Capture the cell that displays the provided text and extract its (x, y) central coordinate. 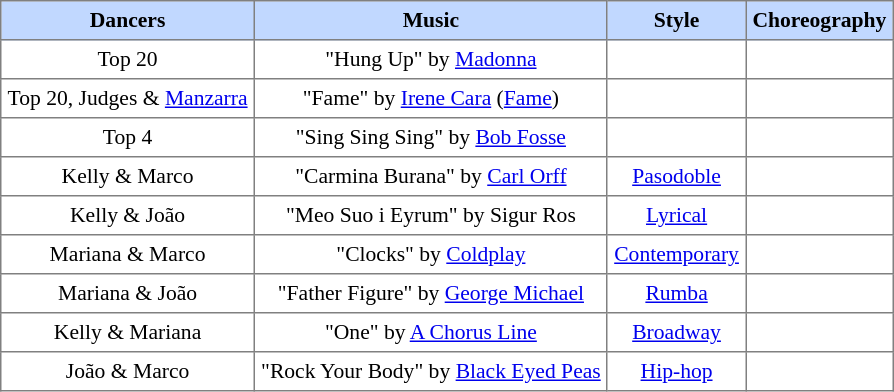
Pasodoble (676, 176)
Broadway (676, 332)
Music (430, 20)
Kelly & Mariana (128, 332)
Mariana & João (128, 294)
Style (676, 20)
Kelly & João (128, 216)
João & Marco (128, 372)
"Sing Sing Sing" by Bob Fosse (430, 138)
Mariana & Marco (128, 254)
"Rock Your Body" by Black Eyed Peas (430, 372)
"Father Figure" by George Michael (430, 294)
Hip-hop (676, 372)
"Carmina Burana" by Carl Orff (430, 176)
"Fame" by Irene Cara (Fame) (430, 98)
Dancers (128, 20)
Kelly & Marco (128, 176)
Top 20, Judges & Manzarra (128, 98)
Rumba (676, 294)
Top 20 (128, 60)
Choreography (820, 20)
"Clocks" by Coldplay (430, 254)
"Hung Up" by Madonna (430, 60)
Lyrical (676, 216)
Contemporary (676, 254)
"Meo Suo i Eyrum" by Sigur Ros (430, 216)
"One" by A Chorus Line (430, 332)
Top 4 (128, 138)
